Pinpoint the cell where the given text exists, returning its (X, Y) midpoint coordinate. 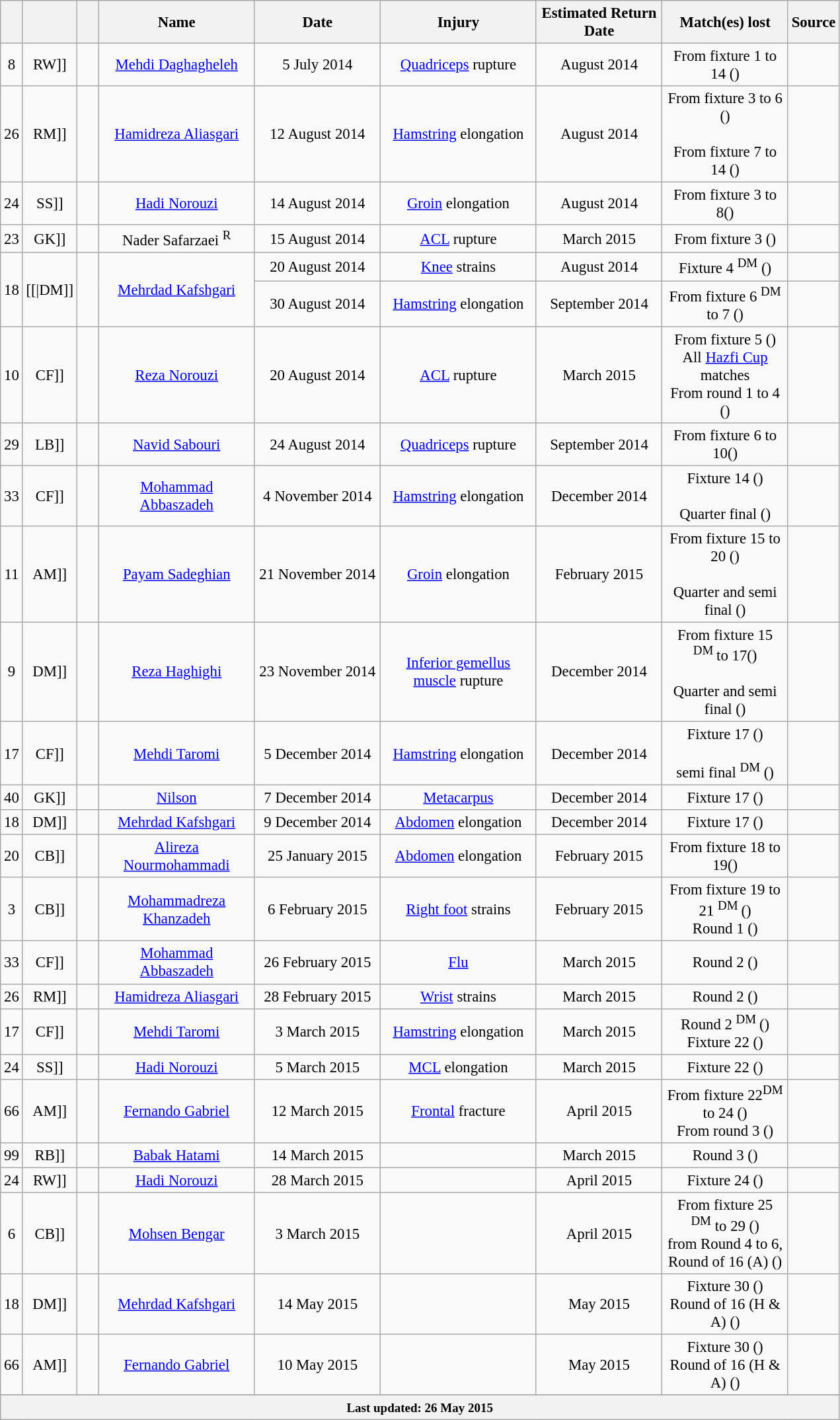
From fixture 25 DM to 29 ()from Round 4 to 6, Round of 16 (A) () (726, 1234)
Payam Sadeghian (176, 574)
Babak Hatami (176, 1156)
Name (176, 22)
24 August 2014 (317, 444)
Knee strains (459, 266)
Mohsen Bengar (176, 1234)
Round 2 DM ()Fixture 22 () (726, 1031)
12 August 2014 (317, 134)
3 (12, 909)
Flu (459, 963)
23 (12, 239)
Inferior gemellus muscle rupture (459, 672)
5 July 2014 (317, 65)
From fixture 15 to 20 ()Quarter and semi final () (726, 574)
6 February 2015 (317, 909)
40 (12, 798)
From fixture 15 DM to 17()Quarter and semi final () (726, 672)
Alireza Nourmohammadi (176, 857)
Match(es) lost (726, 22)
Navid Sabouri (176, 444)
Reza Norouzi (176, 375)
RB]] (50, 1156)
15 August 2014 (317, 239)
21 November 2014 (317, 574)
28 March 2015 (317, 1180)
Round 3 () (726, 1156)
LB]] (50, 444)
From fixture 3 to 6 ()From fixture 7 to 14 () (726, 134)
Fixture 14 ()Quarter final () (726, 496)
Reza Haghighi (176, 672)
14 May 2015 (317, 1304)
[[|DM]] (50, 290)
14 August 2014 (317, 204)
Source (813, 22)
9 (12, 672)
Mohammadreza Khanzadeh (176, 909)
Fixture 17 ()semi final DM () (726, 753)
10 (12, 375)
6 (12, 1234)
From fixture 3 to 8() (726, 204)
5 December 2014 (317, 753)
Nader Safarzaei R (176, 239)
Fixture 24 () (726, 1180)
From fixture 18 to 19() (726, 857)
Date (317, 22)
99 (12, 1156)
10 May 2015 (317, 1365)
26 February 2015 (317, 963)
Last updated: 26 May 2015 (420, 1407)
Estimated Return Date (599, 22)
Nilson (176, 798)
5 March 2015 (317, 1067)
12 March 2015 (317, 1111)
20 (12, 857)
From fixture 3 () (726, 239)
Wrist strains (459, 996)
28 February 2015 (317, 996)
From fixture 19 to 21 DM ()Round 1 () (726, 909)
4 November 2014 (317, 496)
14 March 2015 (317, 1156)
From fixture 5 ()All Hazfi Cup matchesFrom round 1 to 4 () (726, 375)
From fixture 6 to 10() (726, 444)
11 (12, 574)
23 November 2014 (317, 672)
9 December 2014 (317, 822)
From fixture 6 DM to 7 () (726, 304)
Injury (459, 22)
Mehdi Daghagheleh (176, 65)
Fixture 4 DM () (726, 266)
7 December 2014 (317, 798)
MCL elongation (459, 1067)
Metacarpus (459, 798)
Fixture 22 () (726, 1067)
Right foot strains (459, 909)
From fixture 22DM to 24 ()From round 3 () (726, 1111)
25 January 2015 (317, 857)
30 August 2014 (317, 304)
Frontal fracture (459, 1111)
From fixture 1 to 14 () (726, 65)
8 (12, 65)
29 (12, 444)
